Provide the (x, y) coordinate of the cell's center where the given text is located.  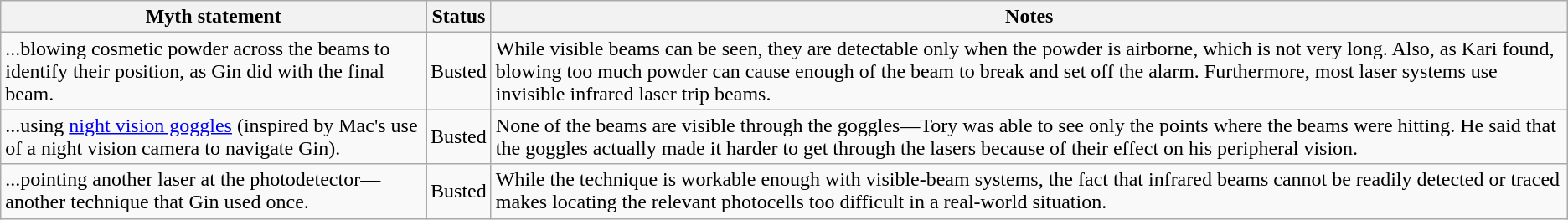
...using night vision goggles (inspired by Mac's use of a night vision camera to navigate Gin). (214, 137)
Notes (1029, 17)
Myth statement (214, 17)
...pointing another laser at the photodetector—another technique that Gin used once. (214, 191)
...blowing cosmetic powder across the beams to identify their position, as Gin did with the final beam. (214, 71)
Status (459, 17)
